Search for the cell housing the specified text and yield its [x, y] center coordinate. 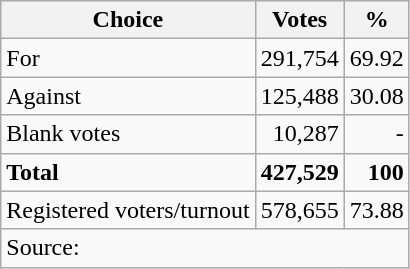
10,287 [300, 134]
Total [128, 172]
Registered voters/turnout [128, 210]
73.88 [376, 210]
30.08 [376, 96]
427,529 [300, 172]
For [128, 58]
- [376, 134]
Source: [205, 248]
125,488 [300, 96]
291,754 [300, 58]
Against [128, 96]
Choice [128, 20]
578,655 [300, 210]
Blank votes [128, 134]
% [376, 20]
69.92 [376, 58]
Votes [300, 20]
100 [376, 172]
